Output the [x, y] coordinate of the center of the cell containing the given text.  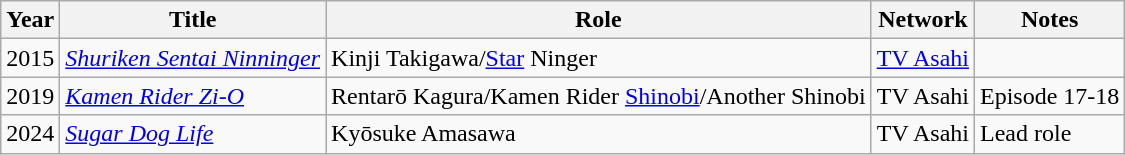
Lead role [1049, 134]
Notes [1049, 20]
Sugar Dog Life [193, 134]
Kamen Rider Zi-O [193, 96]
Kyōsuke Amasawa [599, 134]
2019 [30, 96]
Shuriken Sentai Ninninger [193, 58]
Episode 17-18 [1049, 96]
Title [193, 20]
Network [922, 20]
Year [30, 20]
Rentarō Kagura/Kamen Rider Shinobi/Another Shinobi [599, 96]
2024 [30, 134]
Kinji Takigawa/Star Ninger [599, 58]
Role [599, 20]
2015 [30, 58]
